Determine the [x, y] coordinate at the center of the cell enclosing the given text.  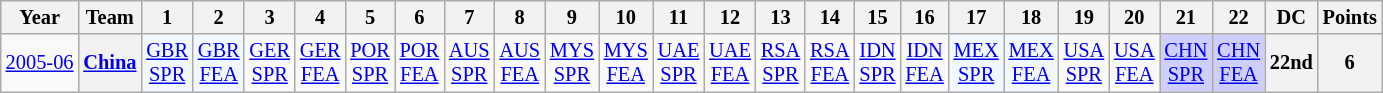
IDNSPR [878, 63]
Team [110, 17]
17 [976, 17]
CHNFEA [1238, 63]
20 [1134, 17]
13 [780, 17]
CHNSPR [1186, 63]
22 [1238, 17]
Points [1350, 17]
11 [679, 17]
AUSSPR [469, 63]
14 [830, 17]
18 [1032, 17]
19 [1084, 17]
2005-06 [40, 63]
USAFEA [1134, 63]
RSASPR [780, 63]
GBRFEA [219, 63]
UAESPR [679, 63]
AUSFEA [519, 63]
22nd [1292, 63]
China [110, 63]
UAEFEA [730, 63]
16 [924, 17]
GERSPR [269, 63]
MEXFEA [1032, 63]
GERFEA [320, 63]
MYSFEA [626, 63]
GBRSPR [167, 63]
USASPR [1084, 63]
9 [572, 17]
MEXSPR [976, 63]
RSAFEA [830, 63]
4 [320, 17]
7 [469, 17]
PORSPR [370, 63]
MYSSPR [572, 63]
DC [1292, 17]
12 [730, 17]
Year [40, 17]
5 [370, 17]
8 [519, 17]
IDNFEA [924, 63]
PORFEA [420, 63]
10 [626, 17]
15 [878, 17]
1 [167, 17]
3 [269, 17]
2 [219, 17]
21 [1186, 17]
